Return [x, y] of the center of cell containing provided text 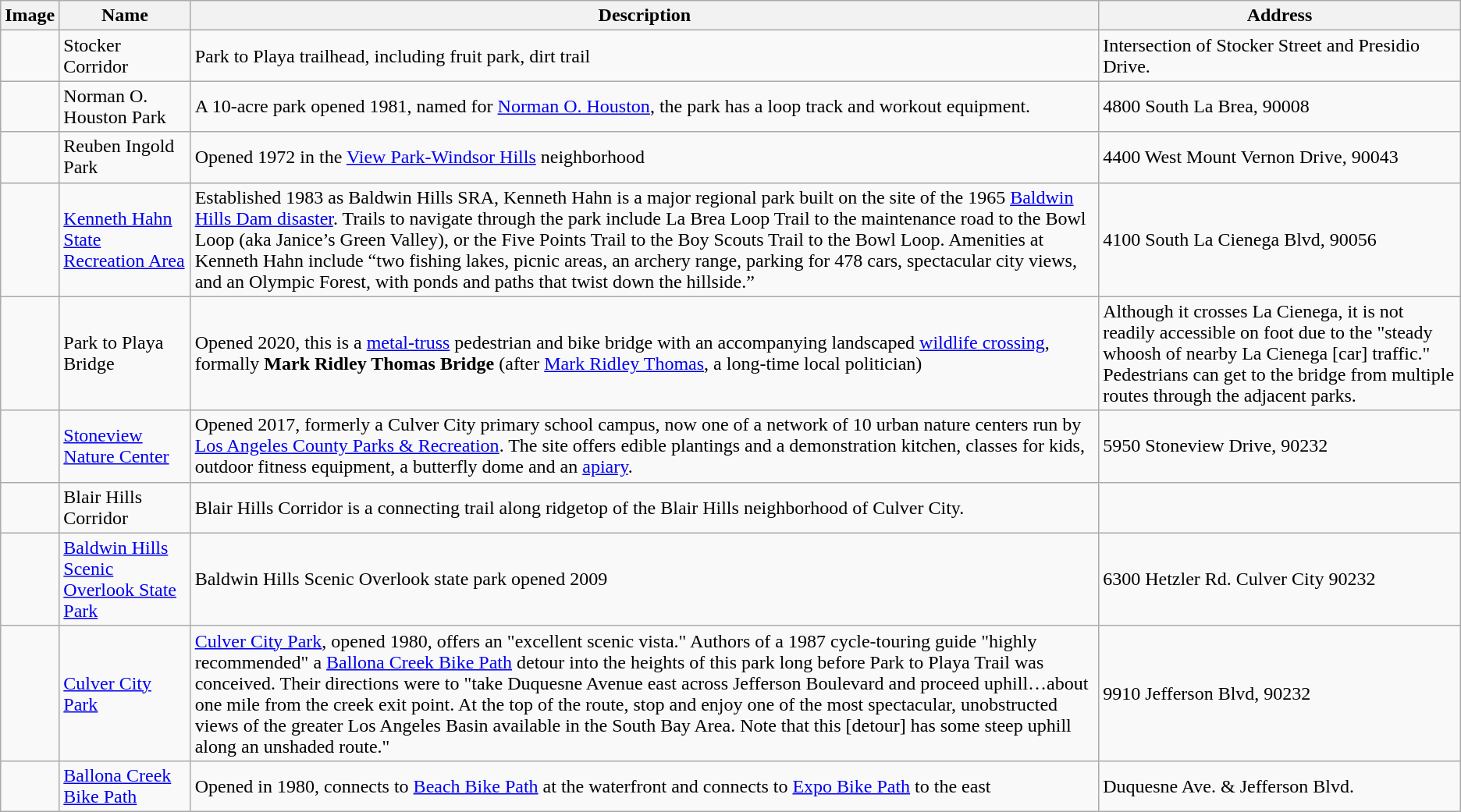
Intersection of Stocker Street and Presidio Drive. [1280, 56]
Park to Playa trailhead, including fruit park, dirt trail [645, 56]
Ballona Creek Bike Path [125, 786]
Opened in 1980, connects to Beach Bike Path at the waterfront and connects to Expo Bike Path to the east [645, 786]
Opened 1972 in the View Park-Windsor Hills neighborhood [645, 158]
Park to Playa Bridge [125, 353]
Duquesne Ave. & Jefferson Blvd. [1280, 786]
6300 Hetzler Rd. Culver City 90232 [1280, 579]
Reuben Ingold Park [125, 158]
Culver City Park [125, 693]
4100 South La Cienega Blvd, 90056 [1280, 239]
Kenneth Hahn State Recreation Area [125, 239]
9910 Jefferson Blvd, 90232 [1280, 693]
Description [645, 16]
A 10-acre park opened 1981, named for Norman O. Houston, the park has a loop track and workout equipment. [645, 106]
Baldwin Hills Scenic Overlook State Park [125, 579]
Baldwin Hills Scenic Overlook state park opened 2009 [645, 579]
Stoneview Nature Center [125, 446]
5950 Stoneview Drive, 90232 [1280, 446]
Image [30, 16]
Norman O. Houston Park [125, 106]
Blair Hills Corridor [125, 507]
4800 South La Brea, 90008 [1280, 106]
Stocker Corridor [125, 56]
Name [125, 16]
Blair Hills Corridor is a connecting trail along ridgetop of the Blair Hills neighborhood of Culver City. [645, 507]
4400 West Mount Vernon Drive, 90043 [1280, 158]
Address [1280, 16]
